Return (X, Y) of the center of cell containing provided text 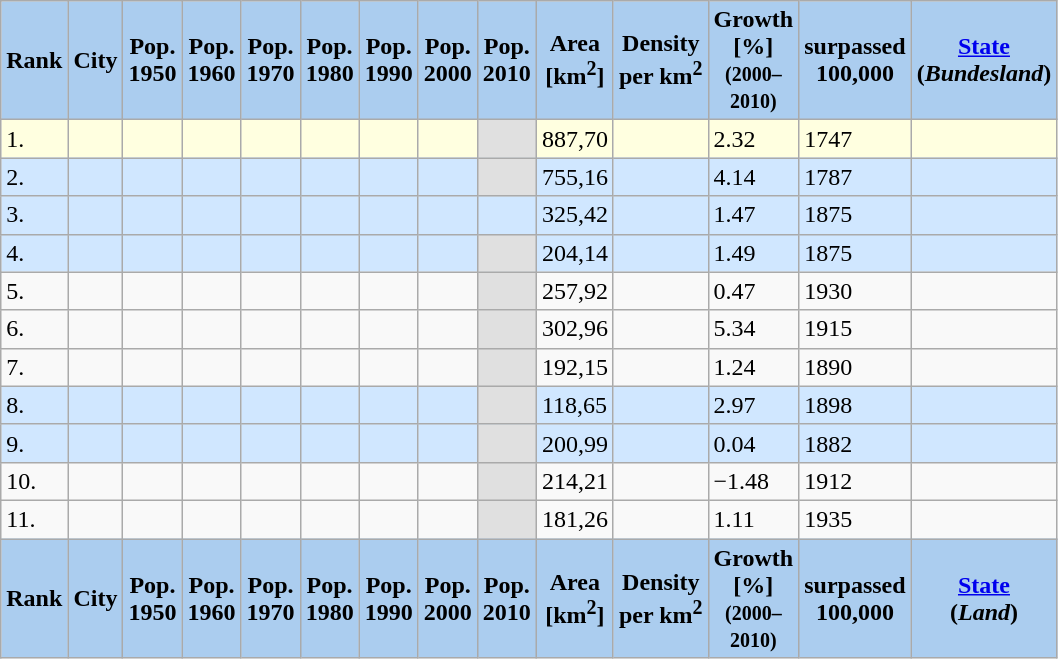
10. (34, 481)
204,14 (574, 253)
1882 (855, 443)
3. (34, 215)
214,21 (574, 481)
1.11 (754, 519)
200,99 (574, 443)
302,96 (574, 329)
5. (34, 291)
7. (34, 367)
2. (34, 177)
4. (34, 253)
11. (34, 519)
1930 (855, 291)
1.47 (754, 215)
−1.48 (754, 481)
1.24 (754, 367)
0.04 (754, 443)
181,26 (574, 519)
5.34 (754, 329)
1.49 (754, 253)
1. (34, 139)
State(Land) (984, 598)
755,16 (574, 177)
192,15 (574, 367)
1890 (855, 367)
325,42 (574, 215)
2.32 (754, 139)
1787 (855, 177)
9. (34, 443)
1935 (855, 519)
118,65 (574, 405)
0.47 (754, 291)
1912 (855, 481)
1915 (855, 329)
2.97 (754, 405)
1898 (855, 405)
257,92 (574, 291)
4.14 (754, 177)
8. (34, 405)
1747 (855, 139)
887,70 (574, 139)
State(Bundesland) (984, 60)
6. (34, 329)
